From the cell containing the given text, extract its center point as [x, y] coordinate. 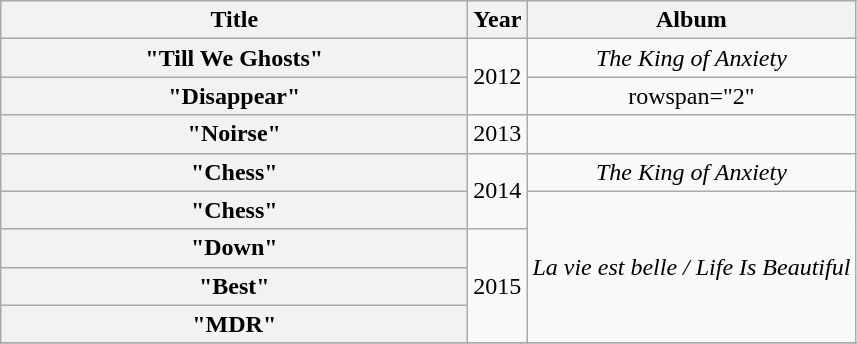
Year [498, 20]
Album [692, 20]
2014 [498, 191]
"Noirse" [234, 134]
"MDR" [234, 324]
2013 [498, 134]
2015 [498, 286]
Title [234, 20]
"Best" [234, 286]
rowspan="2" [692, 96]
"Disappear" [234, 96]
"Down" [234, 248]
"Till We Ghosts" [234, 58]
2012 [498, 77]
La vie est belle / Life Is Beautiful [692, 267]
